Determine the (X, Y) coordinate at the center of the cell enclosing the given text.  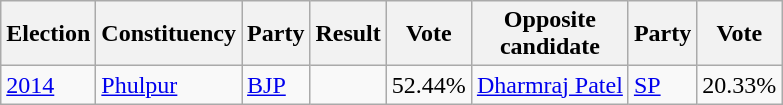
Result (348, 34)
SP (662, 85)
Phulpur (169, 85)
52.44% (428, 85)
Election (48, 34)
BJP (276, 85)
Dharmraj Patel (550, 85)
20.33% (740, 85)
Constituency (169, 34)
Oppositecandidate (550, 34)
2014 (48, 85)
